Provide the [X, Y] coordinate of the cell's center where the given text is located.  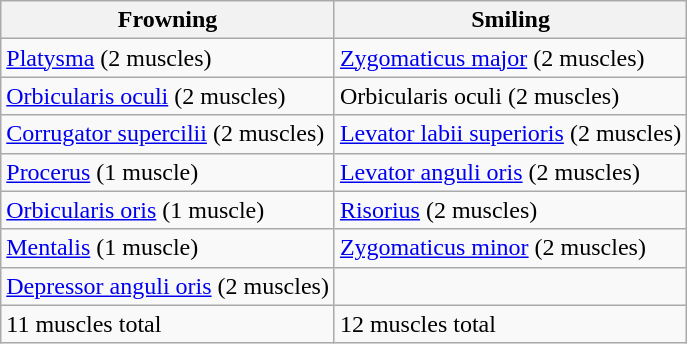
Smiling [510, 20]
Levator anguli oris (2 muscles) [510, 172]
Corrugator supercilii (2 muscles) [168, 134]
Mentalis (1 muscle) [168, 248]
Orbicularis oris (1 muscle) [168, 210]
11 muscles total [168, 324]
Levator labii superioris (2 muscles) [510, 134]
Risorius (2 muscles) [510, 210]
Procerus (1 muscle) [168, 172]
12 muscles total [510, 324]
Depressor anguli oris (2 muscles) [168, 286]
Frowning [168, 20]
Platysma (2 muscles) [168, 58]
Zygomaticus minor (2 muscles) [510, 248]
Zygomaticus major (2 muscles) [510, 58]
